Search for the cell housing the specified text and yield its (x, y) center coordinate. 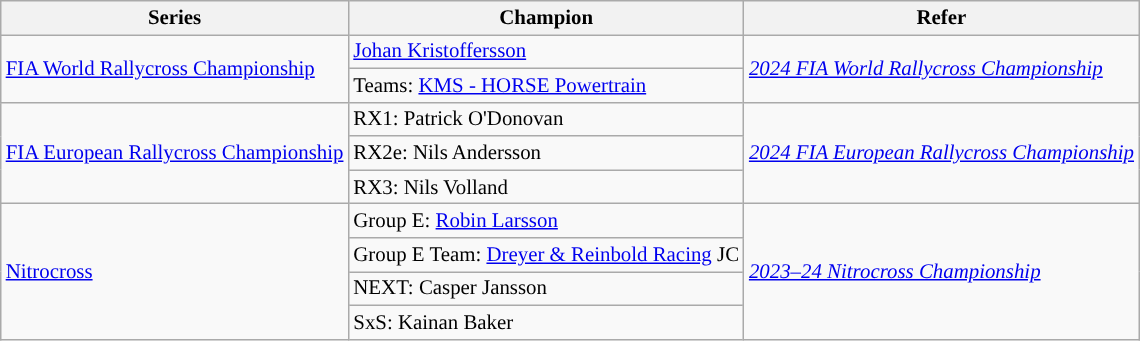
FIA World Rallycross Championship (175, 68)
NEXT: Casper Jansson (546, 288)
RX2e: Nils Andersson (546, 153)
Teams: KMS - HORSE Powertrain (546, 85)
Refer (942, 18)
2023–24 Nitrocross Championship (942, 272)
RX1: Patrick O'Donovan (546, 119)
Group E: Robin Larsson (546, 221)
Group E Team: Dreyer & Reinbold Racing JC (546, 255)
2024 FIA European Rallycross Championship (942, 153)
Nitrocross (175, 272)
Series (175, 18)
FIA European Rallycross Championship (175, 153)
SxS: Kainan Baker (546, 322)
Champion (546, 18)
2024 FIA World Rallycross Championship (942, 68)
Johan Kristoffersson (546, 51)
RX3: Nils Volland (546, 187)
